Return the [X, Y] coordinate for the center point of the cell that contains the specified text.  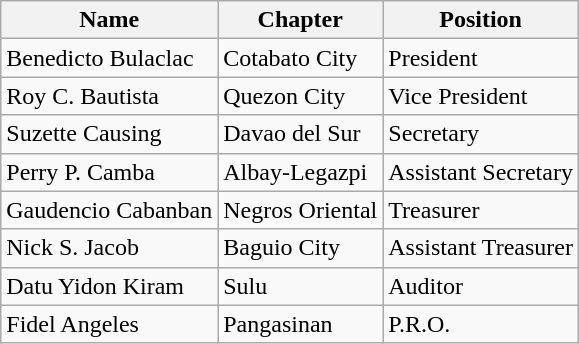
Cotabato City [300, 58]
Sulu [300, 286]
Auditor [481, 286]
Quezon City [300, 96]
Position [481, 20]
Pangasinan [300, 324]
Baguio City [300, 248]
P.R.O. [481, 324]
Name [110, 20]
Fidel Angeles [110, 324]
Benedicto Bulaclac [110, 58]
Datu Yidon Kiram [110, 286]
President [481, 58]
Albay-Legazpi [300, 172]
Davao del Sur [300, 134]
Gaudencio Cabanban [110, 210]
Vice President [481, 96]
Roy C. Bautista [110, 96]
Secretary [481, 134]
Perry P. Camba [110, 172]
Assistant Treasurer [481, 248]
Chapter [300, 20]
Treasurer [481, 210]
Assistant Secretary [481, 172]
Negros Oriental [300, 210]
Nick S. Jacob [110, 248]
Suzette Causing [110, 134]
